Detect which cell encompasses the target text, then output its [x, y] center coordinate. 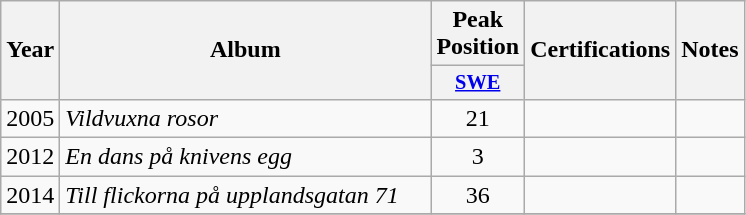
2014 [30, 195]
2005 [30, 118]
Year [30, 50]
2012 [30, 157]
Notes [710, 50]
En dans på knivens egg [246, 157]
Certifications [600, 50]
Peak Position [478, 34]
21 [478, 118]
Vildvuxna rosor [246, 118]
3 [478, 157]
36 [478, 195]
SWE [478, 83]
Album [246, 50]
Till flickorna på upplandsgatan 71 [246, 195]
